Extract the [X, Y] coordinate from the center of the cell holding the provided text.  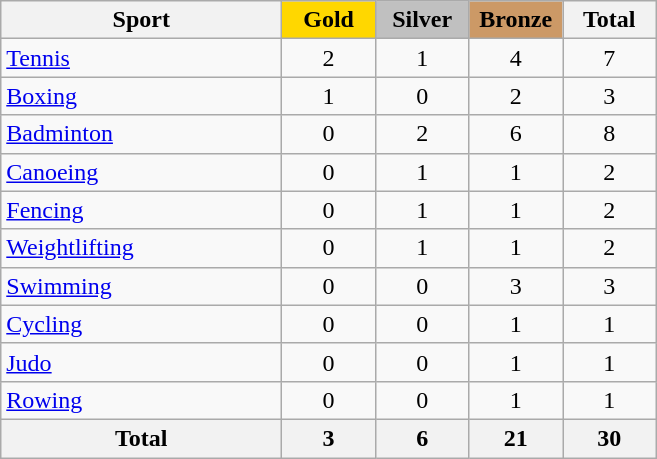
Fencing [142, 210]
Silver [422, 20]
7 [609, 58]
8 [609, 134]
Sport [142, 20]
Boxing [142, 96]
30 [609, 438]
Badminton [142, 134]
Weightlifting [142, 248]
Rowing [142, 400]
Gold [329, 20]
Cycling [142, 324]
21 [516, 438]
Judo [142, 362]
Tennis [142, 58]
Canoeing [142, 172]
4 [516, 58]
Swimming [142, 286]
Bronze [516, 20]
